Locate the cell with the specified text and output its [X, Y] center coordinate. 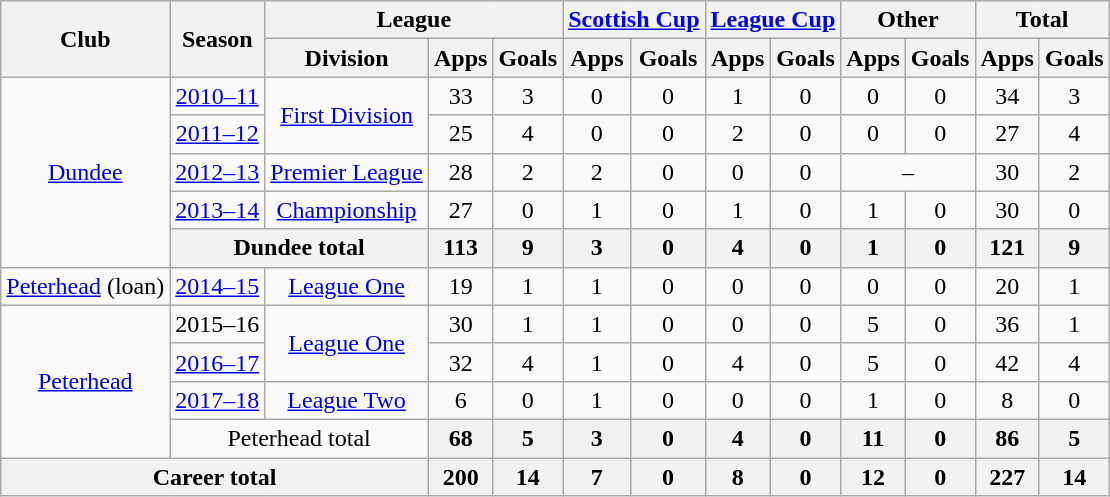
34 [1007, 96]
25 [460, 134]
42 [1007, 362]
2013–14 [218, 210]
2016–17 [218, 362]
First Division [347, 115]
2012–13 [218, 172]
7 [597, 477]
121 [1007, 248]
68 [460, 438]
6 [460, 400]
Total [1042, 20]
League [414, 20]
Division [347, 58]
2017–18 [218, 400]
Career total [215, 477]
2010–11 [218, 96]
2014–15 [218, 286]
200 [460, 477]
Premier League [347, 172]
Peterhead [86, 381]
86 [1007, 438]
Season [218, 39]
33 [460, 96]
Peterhead total [300, 438]
2015–16 [218, 324]
– [908, 172]
Club [86, 39]
12 [873, 477]
2011–12 [218, 134]
36 [1007, 324]
Championship [347, 210]
32 [460, 362]
11 [873, 438]
League Two [347, 400]
Dundee total [300, 248]
28 [460, 172]
Scottish Cup [634, 20]
227 [1007, 477]
League Cup [773, 20]
20 [1007, 286]
113 [460, 248]
Other [908, 20]
19 [460, 286]
Peterhead (loan) [86, 286]
Dundee [86, 172]
